Scan for the cell matching the given text and deliver its (x, y) coordinate at center. 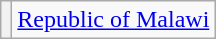
Republic of Malawi (114, 20)
